Search for the cell housing the specified text and yield its [X, Y] center coordinate. 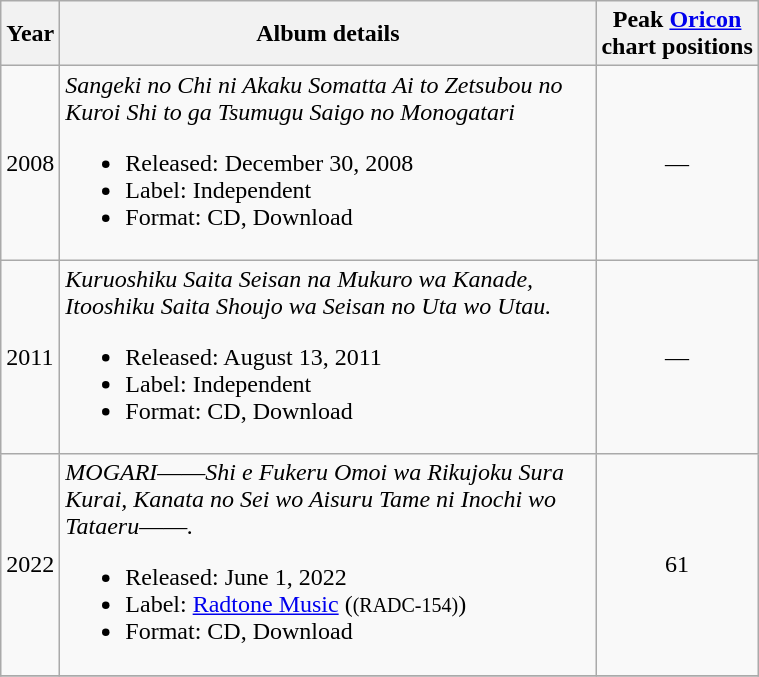
Year [30, 34]
61 [677, 564]
Album details [328, 34]
2022 [30, 564]
2011 [30, 357]
2008 [30, 163]
Peak Oricon chart positions [677, 34]
